Detect which cell encompasses the target text, then output its [X, Y] center coordinate. 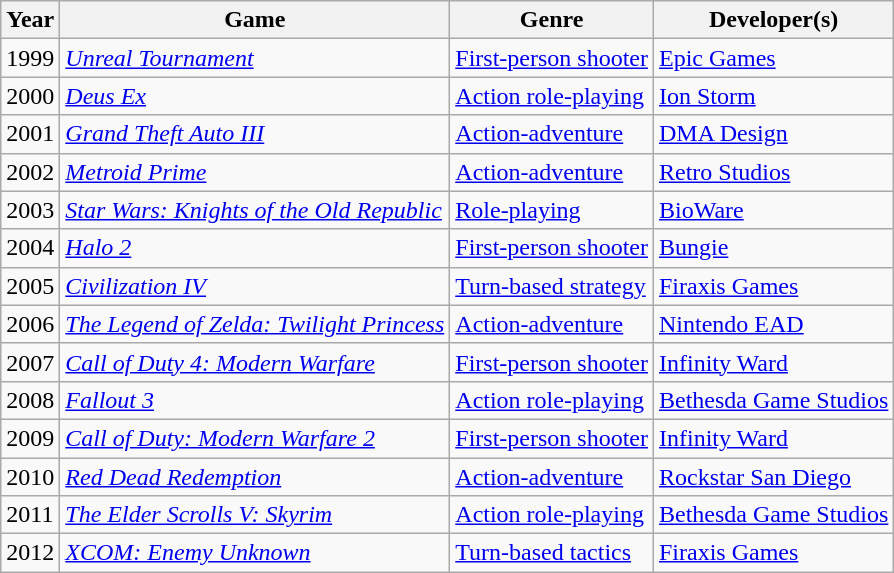
Retro Studios [773, 172]
2009 [30, 438]
2006 [30, 324]
2000 [30, 96]
Rockstar San Diego [773, 477]
Bungie [773, 248]
2008 [30, 400]
2002 [30, 172]
DMA Design [773, 134]
Nintendo EAD [773, 324]
2001 [30, 134]
2007 [30, 362]
Epic Games [773, 58]
Ion Storm [773, 96]
Turn-based tactics [552, 553]
Developer(s) [773, 20]
2004 [30, 248]
XCOM: Enemy Unknown [255, 553]
Halo 2 [255, 248]
2005 [30, 286]
Fallout 3 [255, 400]
BioWare [773, 210]
Star Wars: Knights of the Old Republic [255, 210]
Game [255, 20]
Call of Duty 4: Modern Warfare [255, 362]
Civilization IV [255, 286]
Red Dead Redemption [255, 477]
Call of Duty: Modern Warfare 2 [255, 438]
2012 [30, 553]
2010 [30, 477]
Year [30, 20]
The Elder Scrolls V: Skyrim [255, 515]
1999 [30, 58]
Metroid Prime [255, 172]
The Legend of Zelda: Twilight Princess [255, 324]
Grand Theft Auto III [255, 134]
Role-playing [552, 210]
2003 [30, 210]
Genre [552, 20]
Unreal Tournament [255, 58]
Deus Ex [255, 96]
2011 [30, 515]
Turn-based strategy [552, 286]
